Search for the cell housing the specified text and yield its [x, y] center coordinate. 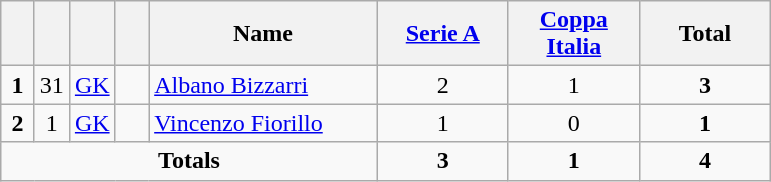
Total [704, 34]
Serie A [442, 34]
4 [704, 161]
Totals [189, 161]
Name [264, 34]
0 [574, 123]
Coppa Italia [574, 34]
Albano Bizzarri [264, 85]
Vincenzo Fiorillo [264, 123]
31 [52, 85]
